Scan for the cell matching the given text and deliver its [X, Y] coordinate at center. 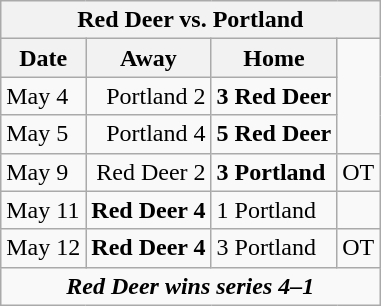
3 Red Deer [274, 96]
May 12 [44, 248]
Portland 2 [148, 96]
May 4 [44, 96]
May 11 [44, 210]
Red Deer wins series 4–1 [190, 286]
Red Deer 2 [148, 172]
1 Portland [274, 210]
Date [44, 58]
May 5 [44, 134]
5 Red Deer [274, 134]
May 9 [44, 172]
Red Deer vs. Portland [190, 20]
Portland 4 [148, 134]
Home [274, 58]
Away [148, 58]
